Search for the cell housing the specified text and yield its (X, Y) center coordinate. 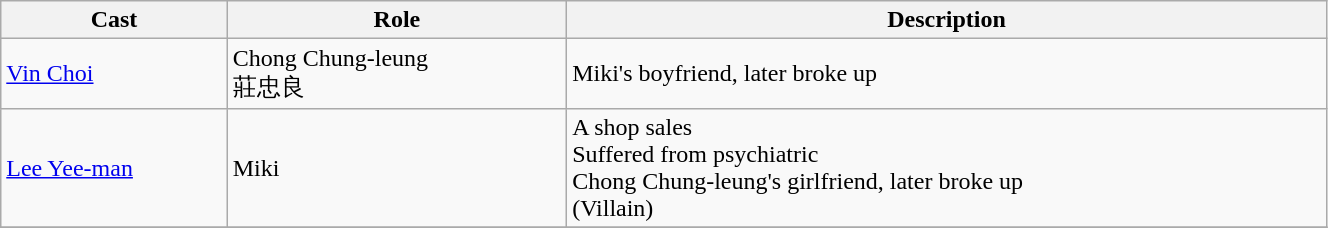
Lee Yee-man (114, 168)
Miki's boyfriend, later broke up (947, 74)
Cast (114, 20)
Chong Chung-leung莊忠良 (396, 74)
Description (947, 20)
Role (396, 20)
A shop salesSuffered from psychiatricChong Chung-leung's girlfriend, later broke up(Villain) (947, 168)
Vin Choi (114, 74)
Miki (396, 168)
